Return [X, Y] of the center of cell containing provided text 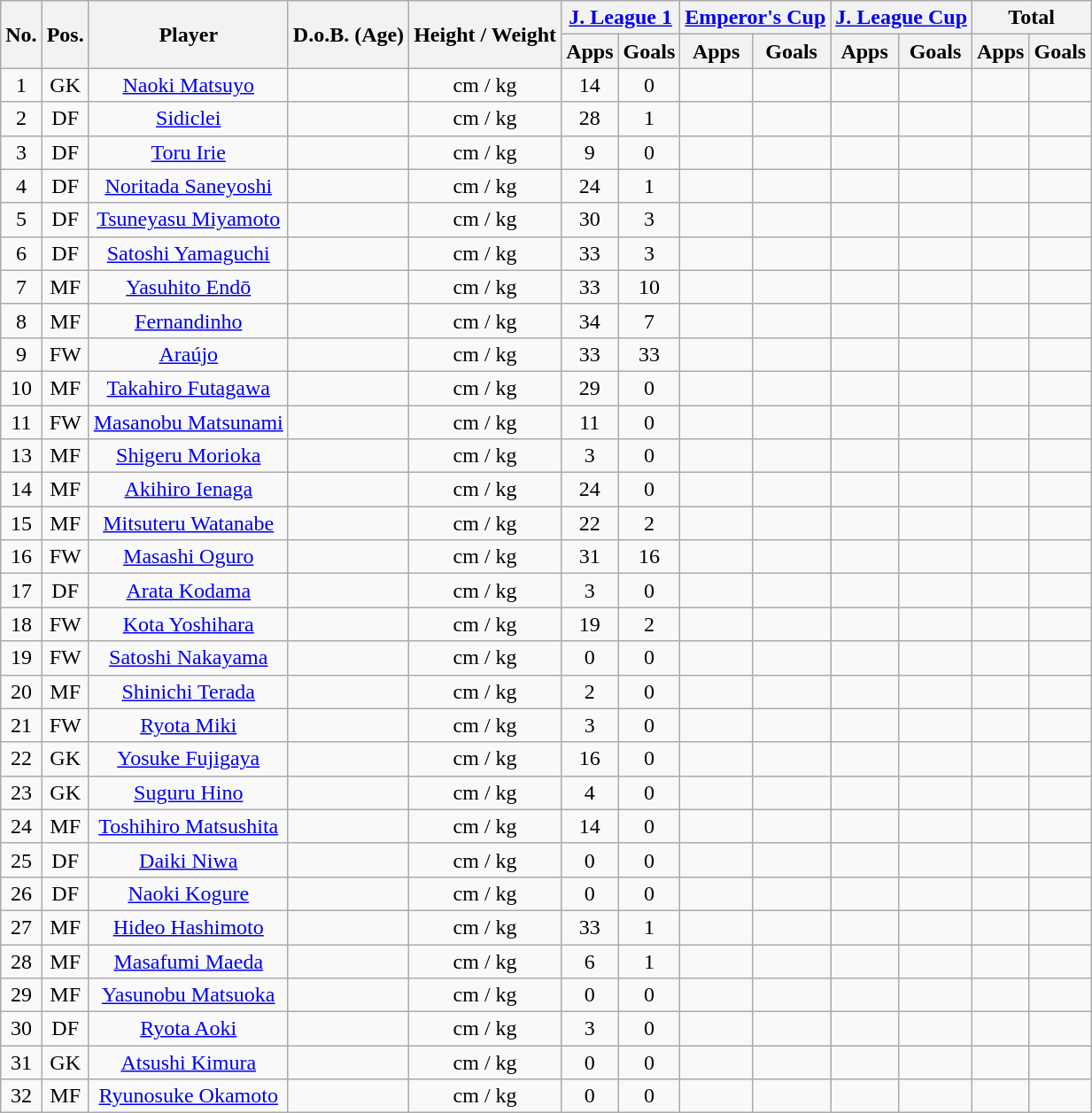
21 [21, 725]
Shinichi Terada [188, 692]
Yasunobu Matsuoka [188, 995]
Pos. [66, 35]
Fernandinho [188, 321]
27 [21, 927]
Emperor's Cup [755, 18]
No. [21, 35]
Tsuneyasu Miyamoto [188, 220]
Araújo [188, 354]
25 [21, 860]
32 [21, 1096]
Arata Kodama [188, 591]
Player [188, 35]
20 [21, 692]
Masashi Oguro [188, 557]
Naoki Kogure [188, 893]
23 [21, 792]
D.o.B. (Age) [348, 35]
Satoshi Nakayama [188, 658]
Takahiro Futagawa [188, 388]
Hideo Hashimoto [188, 927]
Ryota Aoki [188, 1029]
18 [21, 624]
Ryota Miki [188, 725]
13 [21, 456]
Yasuhito Endō [188, 287]
Height / Weight [485, 35]
Total [1032, 18]
17 [21, 591]
Akihiro Ienaga [188, 490]
Sidiclei [188, 119]
Kota Yoshihara [188, 624]
8 [21, 321]
Ryunosuke Okamoto [188, 1096]
5 [21, 220]
Daiki Niwa [188, 860]
Toshihiro Matsushita [188, 826]
Suguru Hino [188, 792]
Naoki Matsuyo [188, 85]
J. League Cup [902, 18]
J. League 1 [621, 18]
15 [21, 523]
Shigeru Morioka [188, 456]
34 [590, 321]
Masanobu Matsunami [188, 422]
26 [21, 893]
Mitsuteru Watanabe [188, 523]
Masafumi Maeda [188, 961]
Toru Irie [188, 152]
Yosuke Fujigaya [188, 759]
Noritada Saneyoshi [188, 186]
Satoshi Yamaguchi [188, 253]
Atsushi Kimura [188, 1063]
